From the cell containing the given text, extract its center point as [x, y] coordinate. 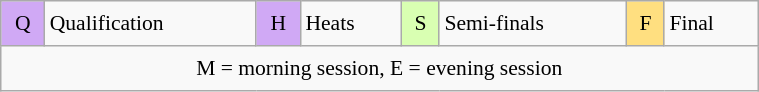
H [278, 24]
Heats [350, 24]
S [421, 24]
Semi-finals [532, 24]
F [646, 24]
Final [710, 24]
Qualification [151, 24]
M = morning session, E = evening session [380, 68]
Q [23, 24]
